Find where the given text appears and provide that cell's center as [x, y] coordinate. 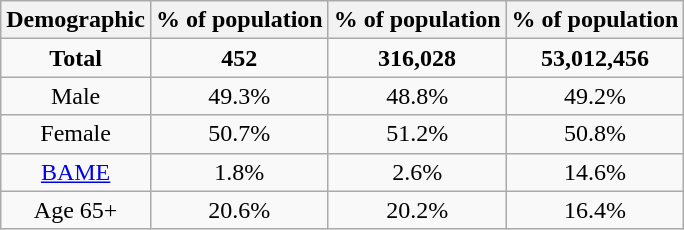
50.7% [239, 134]
Male [76, 96]
49.3% [239, 96]
BAME [76, 172]
53,012,456 [595, 58]
49.2% [595, 96]
1.8% [239, 172]
14.6% [595, 172]
2.6% [417, 172]
Female [76, 134]
51.2% [417, 134]
Total [76, 58]
316,028 [417, 58]
Demographic [76, 20]
48.8% [417, 96]
20.2% [417, 210]
20.6% [239, 210]
Age 65+ [76, 210]
16.4% [595, 210]
452 [239, 58]
50.8% [595, 134]
